Determine the [X, Y] coordinate at the center of the cell enclosing the given text.  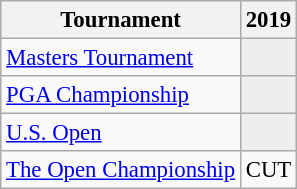
Tournament [121, 20]
The Open Championship [121, 170]
2019 [268, 20]
U.S. Open [121, 133]
Masters Tournament [121, 58]
CUT [268, 170]
PGA Championship [121, 95]
